Determine the [x, y] coordinate at the center of the cell enclosing the given text.  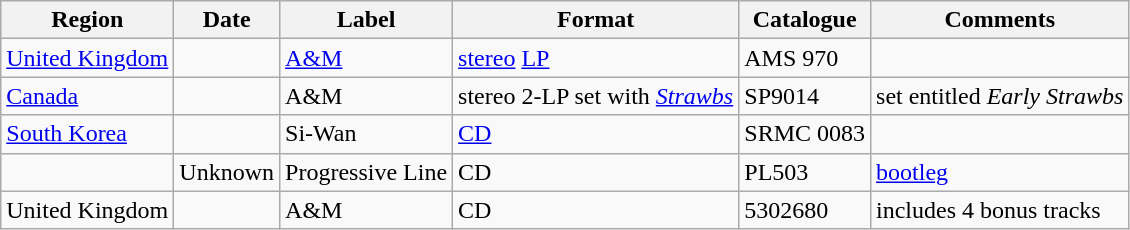
SP9014 [805, 96]
PL503 [805, 172]
Unknown [227, 172]
SRMC 0083 [805, 134]
Progressive Line [366, 172]
includes 4 bonus tracks [1000, 210]
Region [88, 20]
bootleg [1000, 172]
Date [227, 20]
Canada [88, 96]
set entitled Early Strawbs [1000, 96]
South Korea [88, 134]
Comments [1000, 20]
stereo 2-LP set with Strawbs [596, 96]
stereo LP [596, 58]
5302680 [805, 210]
Catalogue [805, 20]
Label [366, 20]
Format [596, 20]
Si-Wan [366, 134]
AMS 970 [805, 58]
